Pinpoint the cell where the given text exists, returning its (x, y) midpoint coordinate. 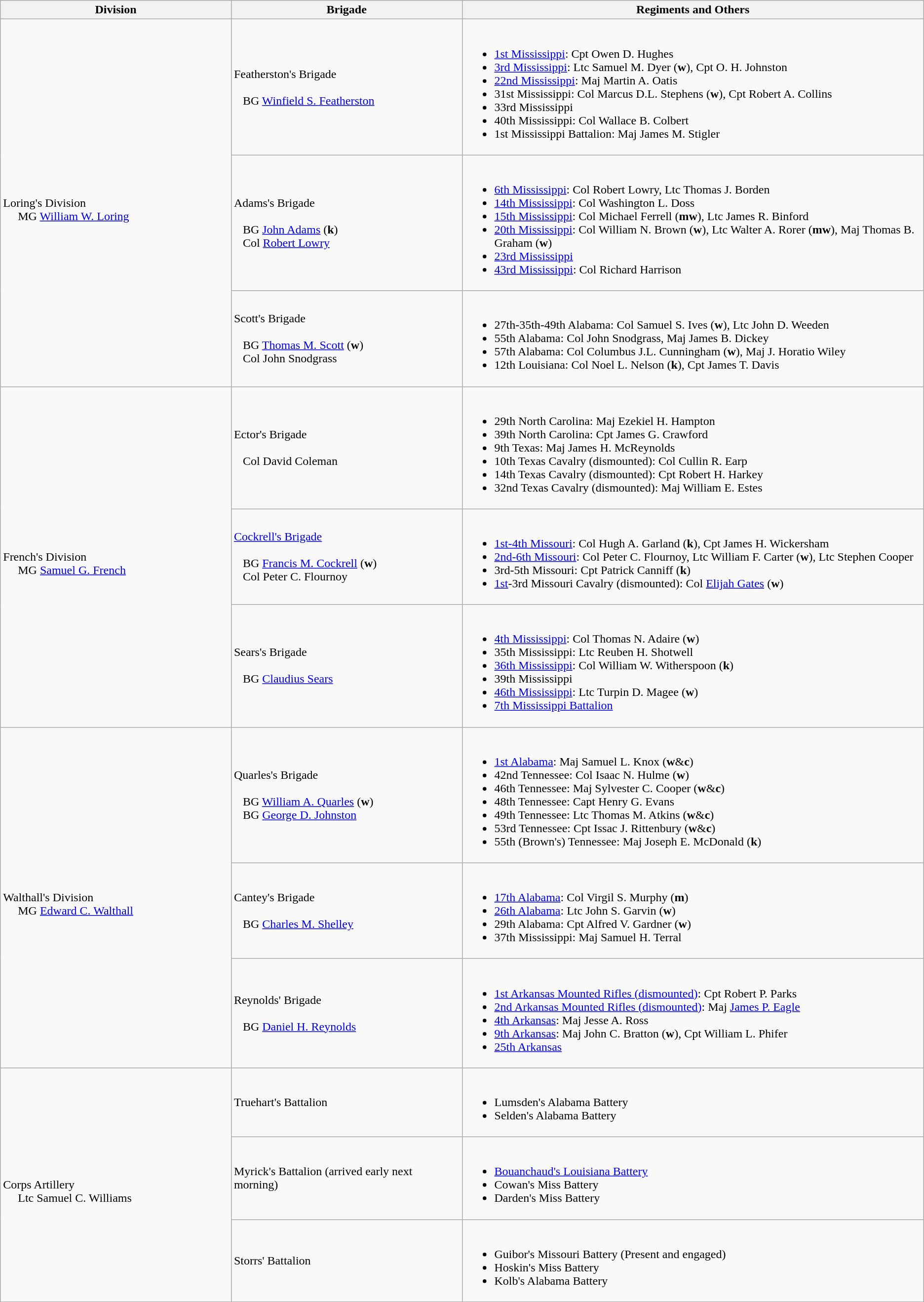
Adams's Brigade BG John Adams (k) Col Robert Lowry (346, 223)
Sears's Brigade BG Claudius Sears (346, 666)
Division (116, 10)
Myrick's Battalion (arrived early next morning) (346, 1178)
Scott's Brigade BG Thomas M. Scott (w) Col John Snodgrass (346, 339)
Cockrell's Brigade BG Francis M. Cockrell (w) Col Peter C. Flournoy (346, 557)
Loring's Division MG William W. Loring (116, 203)
Reynolds' Brigade BG Daniel H. Reynolds (346, 1013)
Brigade (346, 10)
Featherston's Brigade BG Winfield S. Featherston (346, 87)
Walthall's Division MG Edward C. Walthall (116, 897)
Quarles's Brigade BG William A. Quarles (w) BG George D. Johnston (346, 795)
French's Division MG Samuel G. French (116, 557)
Bouanchaud's Louisiana BatteryCowan's Miss BatteryDarden's Miss Battery (693, 1178)
Storrs' Battalion (346, 1261)
Truehart's Battalion (346, 1102)
Regiments and Others (693, 10)
Guibor's Missouri Battery (Present and engaged)Hoskin's Miss BatteryKolb's Alabama Battery (693, 1261)
Corps Artillery Ltc Samuel C. Williams (116, 1185)
Lumsden's Alabama BatterySelden's Alabama Battery (693, 1102)
Ector's Brigade Col David Coleman (346, 448)
Cantey's Brigade BG Charles M. Shelley (346, 911)
